Scan for the cell matching the given text and deliver its (x, y) coordinate at center. 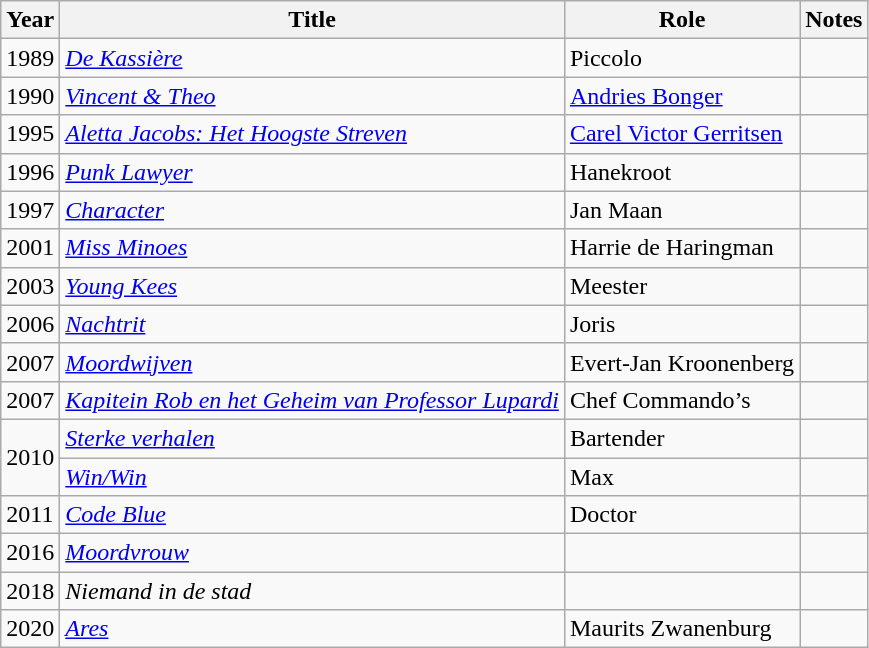
Win/Win (312, 477)
Code Blue (312, 515)
Notes (834, 20)
Chef Commando’s (682, 400)
Punk Lawyer (312, 172)
1997 (30, 210)
Aletta Jacobs: Het Hoogste Streven (312, 134)
Hanekroot (682, 172)
Joris (682, 324)
Moordwijven (312, 362)
Max (682, 477)
2020 (30, 629)
Sterke verhalen (312, 438)
Moordvrouw (312, 553)
Doctor (682, 515)
Niemand in de stad (312, 591)
Andries Bonger (682, 96)
2001 (30, 248)
De Kassière (312, 58)
2016 (30, 553)
Vincent & Theo (312, 96)
Year (30, 20)
1996 (30, 172)
Bartender (682, 438)
2006 (30, 324)
2018 (30, 591)
Character (312, 210)
Nachtrit (312, 324)
2010 (30, 457)
Miss Minoes (312, 248)
1995 (30, 134)
Meester (682, 286)
Maurits Zwanenburg (682, 629)
Kapitein Rob en het Geheim van Professor Lupardi (312, 400)
Jan Maan (682, 210)
Carel Victor Gerritsen (682, 134)
Role (682, 20)
1990 (30, 96)
Piccolo (682, 58)
2011 (30, 515)
1989 (30, 58)
Title (312, 20)
Ares (312, 629)
2003 (30, 286)
Young Kees (312, 286)
Harrie de Haringman (682, 248)
Evert-Jan Kroonenberg (682, 362)
